Find where the given text appears and provide that cell's center as [X, Y] coordinate. 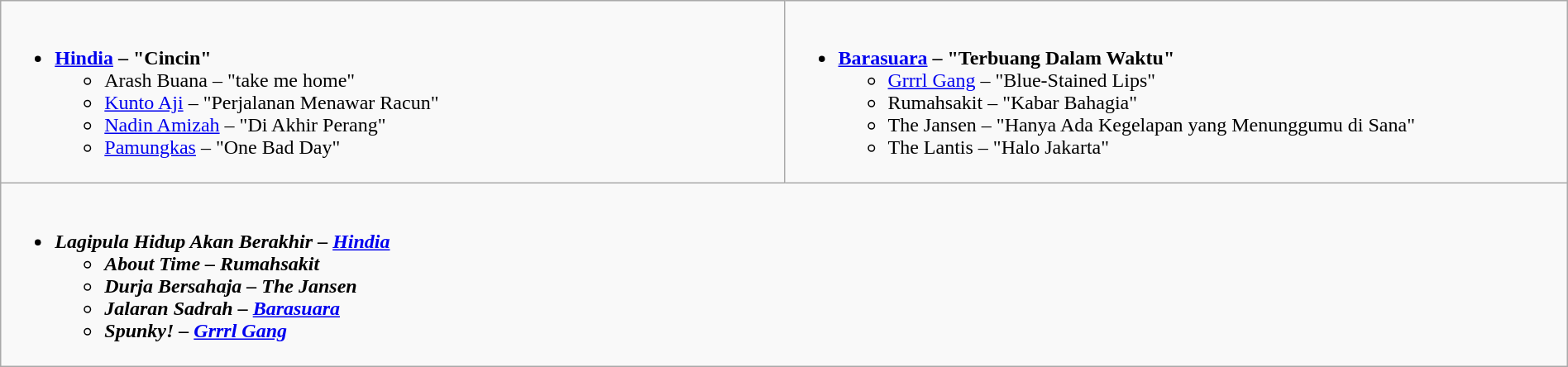
Hindia – "Cincin"Arash Buana – "take me home"Kunto Aji – "Perjalanan Menawar Racun"Nadin Amizah – "Di Akhir Perang"Pamungkas – "One Bad Day" [392, 93]
Lagipula Hidup Akan Berakhir – HindiaAbout Time – RumahsakitDurja Bersahaja – The JansenJalaran Sadrah – BarasuaraSpunky! – Grrrl Gang [784, 274]
